Extract the (X, Y) coordinate from the center of the cell holding the provided text.  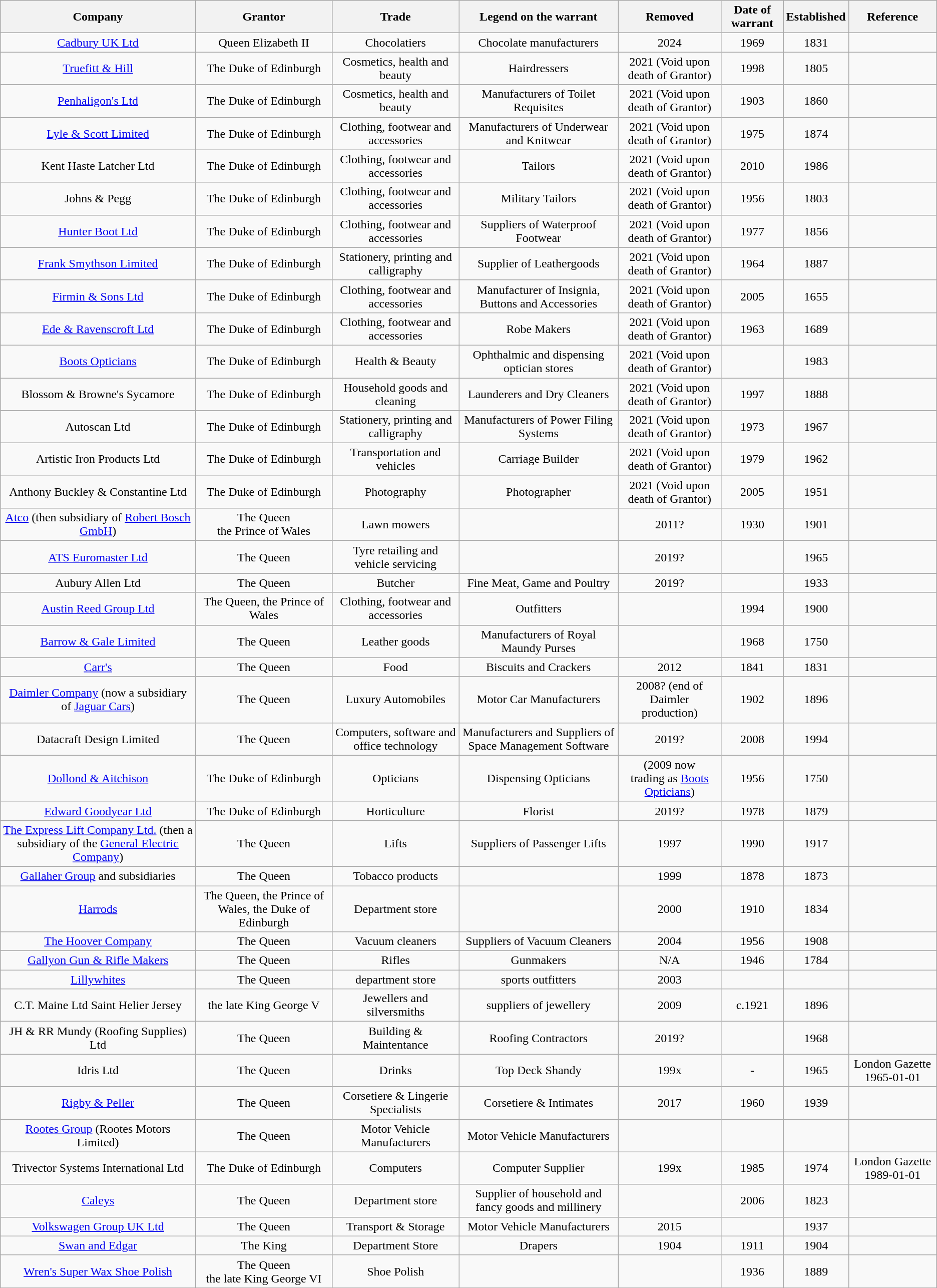
Dispensing Opticians (539, 778)
1823 (816, 1201)
Computers, software and office technology (395, 739)
Legend on the warrant (539, 17)
department store (395, 980)
Manufacturers and Suppliers of Space Management Software (539, 739)
1902 (753, 700)
Manufacturers of Toilet Requisites (539, 101)
Rifles (395, 960)
Leather goods (395, 641)
1986 (816, 166)
Carriage Builder (539, 460)
Transportation and vehicles (395, 460)
Gunmakers (539, 960)
Suppliers of Waterproof Footwear (539, 231)
Reference (892, 17)
1951 (816, 492)
Hairdressers (539, 68)
Butcher (395, 583)
Barrow & Gale Limited (98, 641)
Florist (539, 811)
Company (98, 17)
Tobacco products (395, 876)
1887 (816, 263)
2017 (670, 1103)
Suppliers of Vacuum Cleaners (539, 941)
Caleys (98, 1201)
Trivector Systems International Ltd (98, 1168)
Manufacturers of Royal Maundy Purses (539, 641)
Rootes Group (Rootes Motors Limited) (98, 1136)
Volkswagen Group UK Ltd (98, 1226)
1985 (753, 1168)
1878 (753, 876)
Datacraft Design Limited (98, 739)
2010 (753, 166)
ATS Euromaster Ltd (98, 557)
The Queen, the Prince of Wales, the Duke of Edinburgh (263, 908)
1978 (753, 811)
Vacuum cleaners (395, 941)
2009 (670, 1006)
Household goods and cleaning (395, 394)
Motor Car Manufacturers (539, 700)
Corsetiere & Intimates (539, 1103)
2015 (670, 1226)
Transport & Storage (395, 1226)
Dollond & Aitchison (98, 778)
1999 (670, 876)
1805 (816, 68)
Outfitters (539, 609)
N/A (670, 960)
Removed (670, 17)
The Express Lift Company Ltd. (then a subsidiary of the General Electric Company) (98, 843)
Lifts (395, 843)
Jewellers and silversmiths (395, 1006)
Manufacturers of Power Filing Systems (539, 427)
Corsetiere & Lingerie Specialists (395, 1103)
2011? (670, 525)
1983 (816, 362)
1930 (753, 525)
Food (395, 667)
Photographer (539, 492)
1910 (753, 908)
Chocolatiers (395, 43)
1936 (753, 1271)
The Queen, the Prince of Wales (263, 609)
2012 (670, 667)
sports outfitters (539, 980)
Queen Elizabeth II (263, 43)
Rigby & Peller (98, 1103)
Wren's Super Wax Shoe Polish (98, 1271)
Harrods (98, 908)
Drapers (539, 1245)
Building & Maintentance (395, 1038)
1917 (816, 843)
1964 (753, 263)
Grantor (263, 17)
1655 (816, 296)
1967 (816, 427)
1973 (753, 427)
Chocolate manufacturers (539, 43)
1908 (816, 941)
2006 (753, 1201)
1998 (753, 68)
Biscuits and Crackers (539, 667)
Daimler Company (now a subsidiary of Jaguar Cars) (98, 700)
the late King George V (263, 1006)
Tyre retailing and vehicle servicing (395, 557)
1974 (816, 1168)
Autoscan Ltd (98, 427)
Truefitt & Hill (98, 68)
Computer Supplier (539, 1168)
Tailors (539, 166)
1979 (753, 460)
Shoe Polish (395, 1271)
1946 (753, 960)
Roofing Contractors (539, 1038)
2004 (670, 941)
1860 (816, 101)
Fine Meat, Game and Poultry (539, 583)
The King (263, 1245)
Cadbury UK Ltd (98, 43)
1803 (816, 198)
Department Store (395, 1245)
2024 (670, 43)
Opticians (395, 778)
Gallyon Gun & Rifle Makers (98, 960)
Luxury Automobiles (395, 700)
Aubury Allen Ltd (98, 583)
1888 (816, 394)
Blossom & Browne's Sycamore (98, 394)
JH & RR Mundy (Roofing Supplies) Ltd (98, 1038)
Johns & Pegg (98, 198)
Military Tailors (539, 198)
Carr's (98, 667)
Computers (395, 1168)
- (753, 1071)
2000 (670, 908)
Supplier of Leathergoods (539, 263)
Lyle & Scott Limited (98, 133)
1901 (816, 525)
2008? (end of Daimler production) (670, 700)
Robe Makers (539, 329)
Idris Ltd (98, 1071)
1873 (816, 876)
2008 (753, 739)
Supplier of household and fancy goods and millinery (539, 1201)
c.1921 (753, 1006)
1939 (816, 1103)
1937 (816, 1226)
1903 (753, 101)
Manufacturer of Insignia, Buttons and Accessories (539, 296)
2003 (670, 980)
Ede & Ravenscroft Ltd (98, 329)
suppliers of jewellery (539, 1006)
Date of warrant (753, 17)
C.T. Maine Ltd Saint Helier Jersey (98, 1006)
1856 (816, 231)
Gallaher Group and subsidiaries (98, 876)
(2009 nowtrading as Boots Opticians) (670, 778)
Lawn mowers (395, 525)
1889 (816, 1271)
1933 (816, 583)
1911 (753, 1245)
Top Deck Shandy (539, 1071)
Trade (395, 17)
Drinks (395, 1071)
Artistic Iron Products Ltd (98, 460)
Swan and Edgar (98, 1245)
Firmin & Sons Ltd (98, 296)
1689 (816, 329)
Photography (395, 492)
1960 (753, 1103)
Boots Opticians (98, 362)
Edward Goodyear Ltd (98, 811)
The Queen the late King George VI (263, 1271)
London Gazette 1989-01-01 (892, 1168)
1834 (816, 908)
Kent Haste Latcher Ltd (98, 166)
Manufacturers of Underwear and Knitwear (539, 133)
The Hoover Company (98, 941)
1841 (753, 667)
Launderers and Dry Cleaners (539, 394)
1969 (753, 43)
Austin Reed Group Ltd (98, 609)
1990 (753, 843)
Ophthalmic and dispensing optician stores (539, 362)
Penhaligon's Ltd (98, 101)
1975 (753, 133)
Anthony Buckley & Constantine Ltd (98, 492)
Health & Beauty (395, 362)
The Queenthe Prince of Wales (263, 525)
Lillywhites (98, 980)
1962 (816, 460)
1879 (816, 811)
Horticulture (395, 811)
1977 (753, 231)
Atco (then subsidiary of Robert Bosch GmbH) (98, 525)
Hunter Boot Ltd (98, 231)
1900 (816, 609)
Established (816, 17)
1874 (816, 133)
1784 (816, 960)
Suppliers of Passenger Lifts (539, 843)
London Gazette 1965-01-01 (892, 1071)
1963 (753, 329)
Frank Smythson Limited (98, 263)
